Search for the cell housing the specified text and yield its [X, Y] center coordinate. 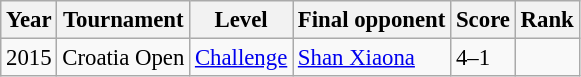
Score [484, 20]
Challenge [242, 58]
Final opponent [372, 20]
2015 [29, 58]
Year [29, 20]
Shan Xiaona [372, 58]
Level [242, 20]
Croatia Open [124, 58]
4–1 [484, 58]
Rank [547, 20]
Tournament [124, 20]
